Pinpoint the cell where the given text exists, returning its (X, Y) midpoint coordinate. 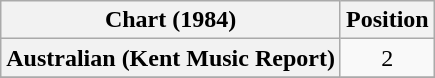
Position (387, 20)
Australian (Kent Music Report) (171, 58)
Chart (1984) (171, 20)
2 (387, 58)
